Determine the [X, Y] coordinate at the center of the cell enclosing the given text.  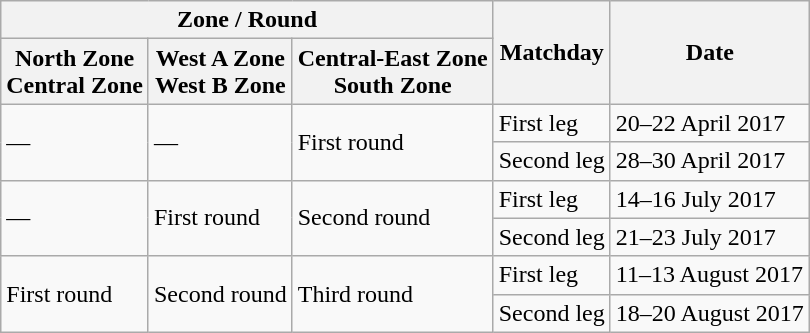
28–30 April 2017 [710, 161]
Zone / Round [247, 20]
Third round [392, 294]
18–20 August 2017 [710, 313]
14–16 July 2017 [710, 199]
Date [710, 52]
11–13 August 2017 [710, 275]
Central-East ZoneSouth Zone [392, 72]
North ZoneCentral Zone [75, 72]
21–23 July 2017 [710, 237]
Matchday [552, 52]
20–22 April 2017 [710, 123]
West A ZoneWest B Zone [220, 72]
